For the text-containing cell, return its midpoint in [x, y] coordinate format. 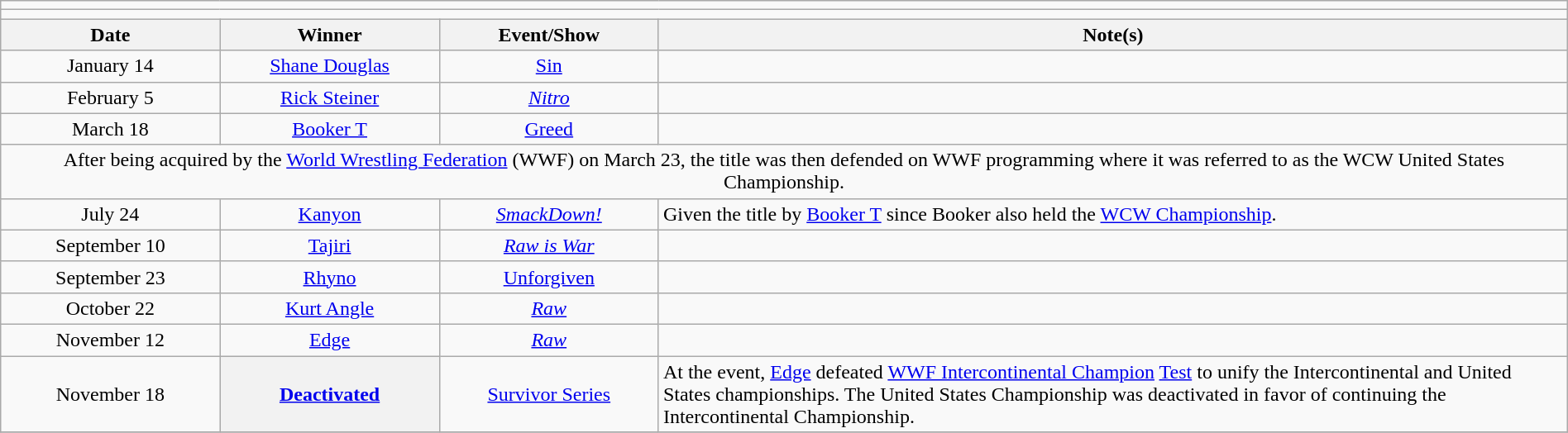
Given the title by Booker T since Booker also held the WCW Championship. [1113, 214]
Winner [329, 35]
September 23 [111, 277]
Kurt Angle [329, 308]
Note(s) [1113, 35]
November 12 [111, 340]
SmackDown! [549, 214]
Rhyno [329, 277]
Booker T [329, 129]
Deactivated [329, 393]
Unforgiven [549, 277]
Greed [549, 129]
October 22 [111, 308]
Event/Show [549, 35]
September 10 [111, 245]
Sin [549, 66]
January 14 [111, 66]
November 18 [111, 393]
Raw is War [549, 245]
Shane Douglas [329, 66]
Date [111, 35]
Survivor Series [549, 393]
March 18 [111, 129]
Edge [329, 340]
Rick Steiner [329, 98]
July 24 [111, 214]
February 5 [111, 98]
Nitro [549, 98]
Kanyon [329, 214]
Tajiri [329, 245]
